Return [x, y] of the center of cell containing provided text 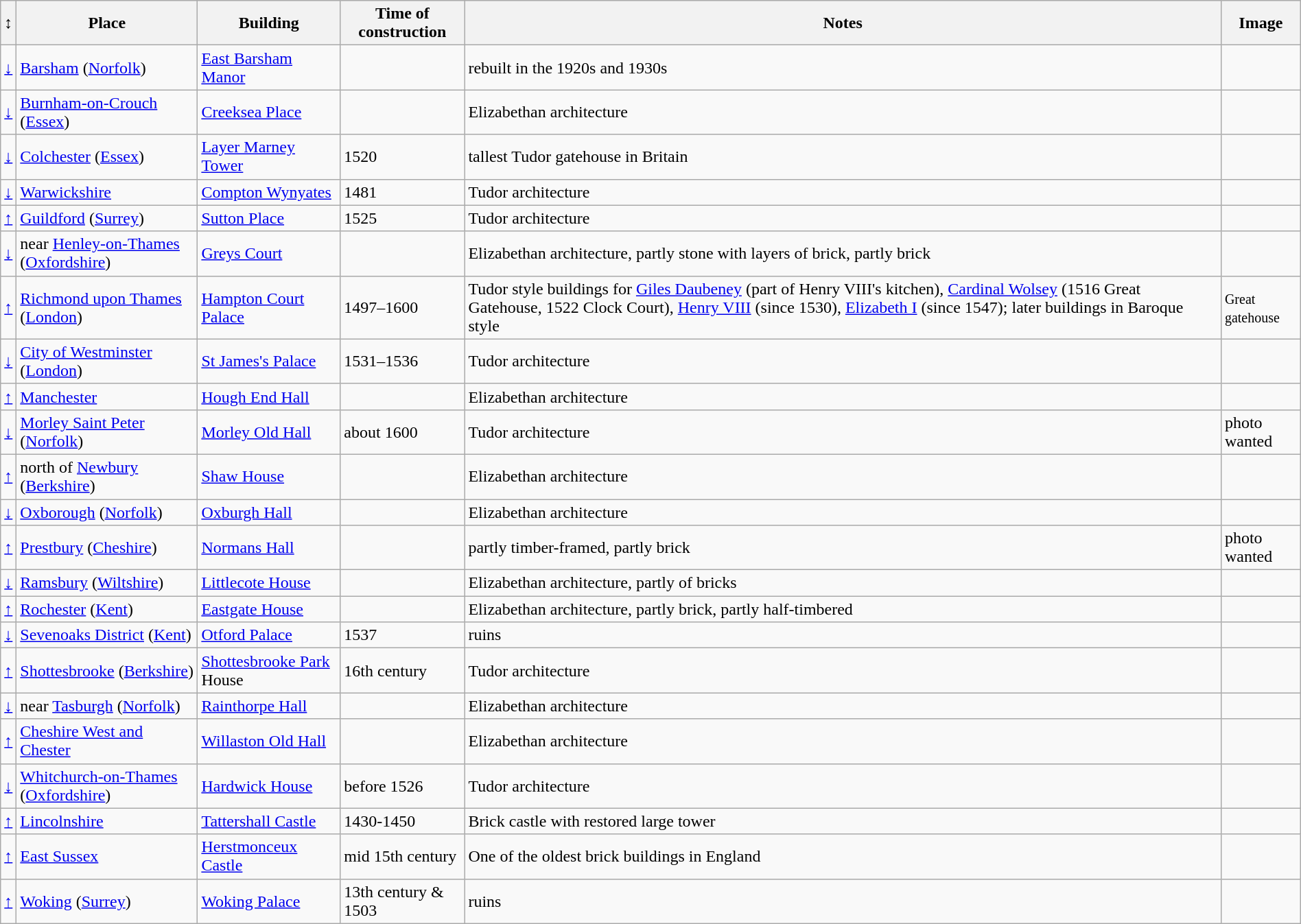
1520 [402, 156]
before 1526 [402, 786]
Sutton Place [269, 218]
Rainthorpe Hall [269, 706]
Shaw House [269, 476]
Hampton Court Palace [269, 307]
Image [1261, 23]
Time of construction [402, 23]
Manchester [107, 396]
Rochester (Kent) [107, 609]
East Barsham Manor [269, 67]
↕ [8, 23]
Shottesbrooke (Berkshire) [107, 671]
Warwickshire [107, 192]
Herstmonceux Castle [269, 856]
Morley Saint Peter (Norfolk) [107, 432]
13th century & 1503 [402, 901]
Colchester (Essex) [107, 156]
Compton Wynyates [269, 192]
tallest Tudor gatehouse in Britain [843, 156]
East Sussex [107, 856]
Guildford (Surrey) [107, 218]
Lincolnshire [107, 821]
Tattershall Castle [269, 821]
Elizabethan architecture, partly stone with layers of brick, partly brick [843, 254]
Hough End Hall [269, 396]
1537 [402, 635]
One of the oldest brick buildings in England [843, 856]
Cheshire West and Chester [107, 741]
Sevenoaks District (Kent) [107, 635]
Oxburgh Hall [269, 512]
Brick castle with restored large tower [843, 821]
1430-1450 [402, 821]
about 1600 [402, 432]
rebuilt in the 1920s and 1930s [843, 67]
St James's Palace [269, 361]
near Tasburgh (Norfolk) [107, 706]
Willaston Old Hall [269, 741]
1525 [402, 218]
1497–1600 [402, 307]
Shottesbrooke Park House [269, 671]
Morley Old Hall [269, 432]
1531–1536 [402, 361]
Place [107, 23]
Normans Hall [269, 547]
Eastgate House [269, 609]
Oxborough (Norfolk) [107, 512]
Greys Court [269, 254]
Great gatehouse [1261, 307]
Burnham-on-Crouch (Essex) [107, 112]
near Henley-on-Thames (Oxfordshire) [107, 254]
Otford Palace [269, 635]
16th century [402, 671]
Littlecote House [269, 583]
Elizabethan architecture, partly of bricks [843, 583]
Notes [843, 23]
1481 [402, 192]
Creeksea Place [269, 112]
north of Newbury (Berkshire) [107, 476]
Hardwick House [269, 786]
Building [269, 23]
partly timber-framed, partly brick [843, 547]
mid 15th century [402, 856]
Elizabethan architecture, partly brick, partly half-timbered [843, 609]
Ramsbury (Wiltshire) [107, 583]
Woking (Surrey) [107, 901]
Layer Marney Tower [269, 156]
Richmond upon Thames (London) [107, 307]
Woking Palace [269, 901]
Prestbury (Cheshire) [107, 547]
City of Westminster (London) [107, 361]
Whitchurch-on-Thames (Oxfordshire) [107, 786]
Barsham (Norfolk) [107, 67]
